Determine the [x, y] coordinate at the center of the cell enclosing the given text.  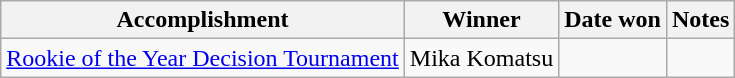
Winner [481, 20]
Mika Komatsu [481, 58]
Accomplishment [203, 20]
Notes [700, 20]
Date won [613, 20]
Rookie of the Year Decision Tournament [203, 58]
